Capture the cell that displays the provided text and extract its (X, Y) central coordinate. 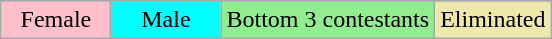
Bottom 3 contestants (328, 20)
Male (166, 20)
Female (56, 20)
Eliminated (493, 20)
